Return the [x, y] coordinate for the center point of the cell that contains the specified text.  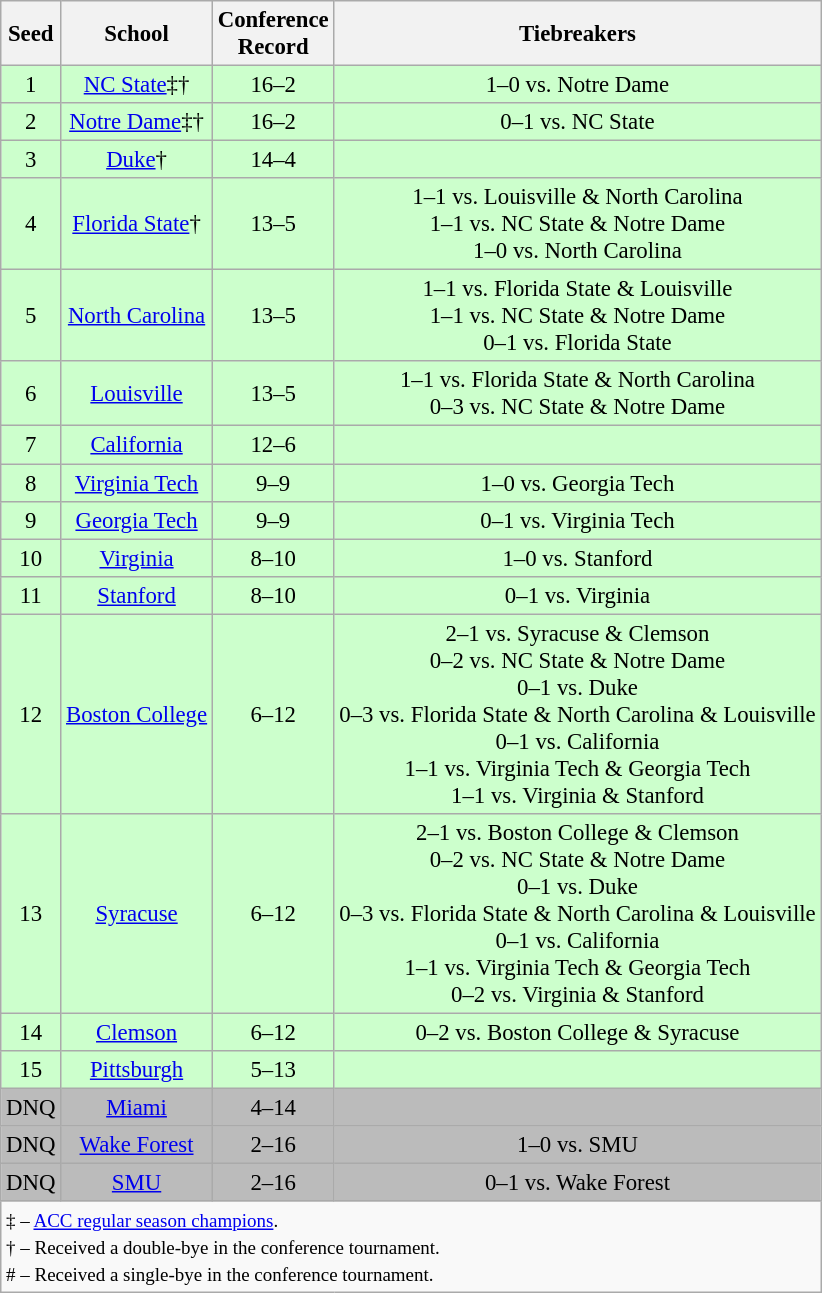
5 [31, 316]
1 [31, 85]
Virginia [137, 558]
1–1 vs. Florida State & North Carolina0–3 vs. NC State & Notre Dame [578, 394]
1–0 vs. Notre Dame [578, 85]
NC State‡† [137, 85]
Notre Dame‡† [137, 122]
0–1 vs. NC State [578, 122]
Miami [137, 1107]
North Carolina [137, 316]
3 [31, 160]
Stanford [137, 595]
Pittsburgh [137, 1070]
1–1 vs. Florida State & Louisville1–1 vs. NC State & Notre Dame0–1 vs. Florida State [578, 316]
‡ – ACC regular season champions.† – Received a double-bye in the conference tournament.# – Received a single-bye in the conference tournament. [411, 1247]
14–4 [273, 160]
SMU [137, 1183]
0–2 vs. Boston College & Syracuse [578, 1032]
9 [31, 520]
0–1 vs. Virginia Tech [578, 520]
ConferenceRecord [273, 34]
4 [31, 224]
Louisville [137, 394]
School [137, 34]
Florida State† [137, 224]
13 [31, 914]
Seed [31, 34]
Virginia Tech [137, 483]
11 [31, 595]
Clemson [137, 1032]
0–1 vs. Wake Forest [578, 1183]
15 [31, 1070]
10 [31, 558]
Georgia Tech [137, 520]
1–0 vs. Georgia Tech [578, 483]
California [137, 445]
0–1 vs. Virginia [578, 595]
Boston College [137, 714]
6 [31, 394]
1–0 vs. SMU [578, 1145]
Tiebreakers [578, 34]
7 [31, 445]
2 [31, 122]
1–0 vs. Stanford [578, 558]
12–6 [273, 445]
8 [31, 483]
Syracuse [137, 914]
14 [31, 1032]
1–1 vs. Louisville & North Carolina1–1 vs. NC State & Notre Dame1–0 vs. North Carolina [578, 224]
4–14 [273, 1107]
5–13 [273, 1070]
Wake Forest [137, 1145]
Duke† [137, 160]
12 [31, 714]
